Detect which cell encompasses the target text, then output its (X, Y) center coordinate. 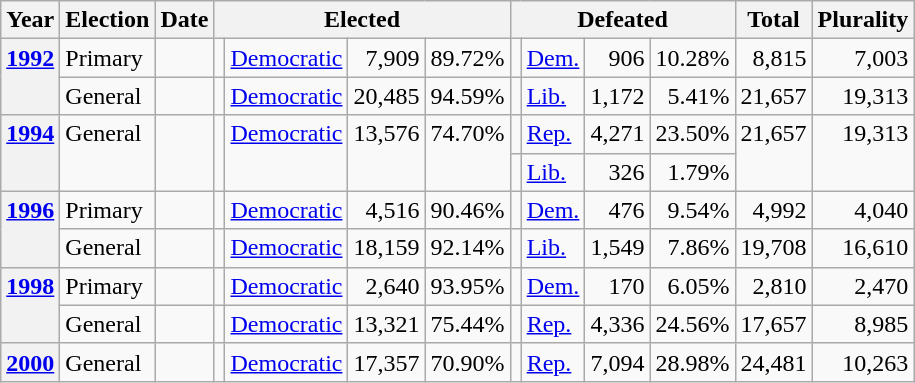
5.41% (692, 96)
4,516 (386, 210)
1996 (30, 229)
Elected (362, 20)
2,810 (774, 286)
170 (618, 286)
13,576 (386, 153)
Election (108, 20)
7.86% (692, 248)
28.98% (692, 362)
18,159 (386, 248)
10,263 (863, 362)
8,815 (774, 58)
906 (618, 58)
4,992 (774, 210)
1,172 (618, 96)
Date (184, 20)
Total (774, 20)
8,985 (863, 324)
94.59% (468, 96)
Plurality (863, 20)
326 (618, 172)
1.79% (692, 172)
2,470 (863, 286)
74.70% (468, 153)
1998 (30, 305)
4,040 (863, 210)
Year (30, 20)
2,640 (386, 286)
6.05% (692, 286)
4,336 (618, 324)
1994 (30, 153)
93.95% (468, 286)
7,003 (863, 58)
75.44% (468, 324)
24.56% (692, 324)
19,708 (774, 248)
24,481 (774, 362)
17,657 (774, 324)
Defeated (622, 20)
13,321 (386, 324)
9.54% (692, 210)
23.50% (692, 134)
2000 (30, 362)
7,909 (386, 58)
1,549 (618, 248)
16,610 (863, 248)
10.28% (692, 58)
1992 (30, 77)
4,271 (618, 134)
7,094 (618, 362)
17,357 (386, 362)
90.46% (468, 210)
92.14% (468, 248)
476 (618, 210)
89.72% (468, 58)
20,485 (386, 96)
70.90% (468, 362)
